Identify which cell holds the provided text, then report its (x, y) central coordinate. 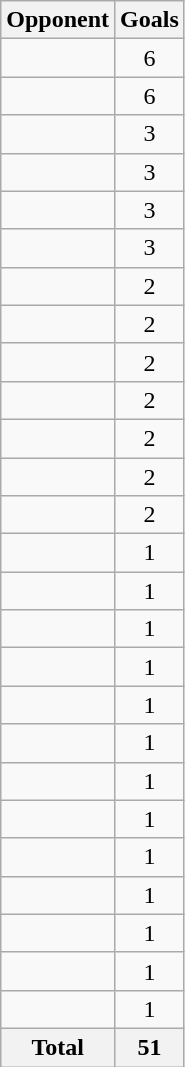
51 (150, 1047)
Goals (150, 20)
Opponent (58, 20)
Total (58, 1047)
